For the text-containing cell, return its midpoint in (X, Y) coordinate format. 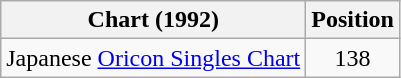
138 (353, 58)
Chart (1992) (154, 20)
Japanese Oricon Singles Chart (154, 58)
Position (353, 20)
